Provide the (X, Y) coordinate of the cell's center where the given text is located.  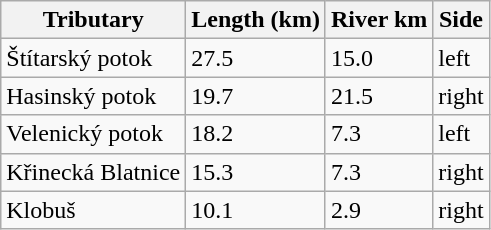
18.2 (256, 134)
21.5 (378, 96)
Tributary (94, 20)
River km (378, 20)
2.9 (378, 210)
Velenický potok (94, 134)
Křinecká Blatnice (94, 172)
Side (461, 20)
15.3 (256, 172)
27.5 (256, 58)
Length (km) (256, 20)
19.7 (256, 96)
Štítarský potok (94, 58)
Hasinský potok (94, 96)
15.0 (378, 58)
Klobuš (94, 210)
10.1 (256, 210)
